Identify which cell holds the provided text, then report its [x, y] central coordinate. 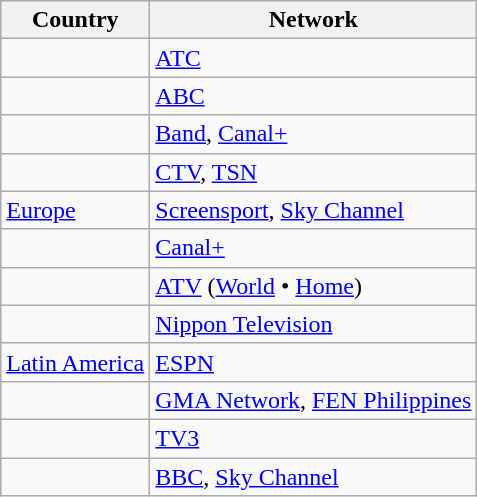
BBC, Sky Channel [314, 477]
CTV, TSN [314, 172]
Network [314, 20]
ATV (World • Home) [314, 286]
TV3 [314, 438]
Band, Canal+ [314, 134]
Nippon Television [314, 324]
ABC [314, 96]
Canal+ [314, 248]
Country [76, 20]
Screensport, Sky Channel [314, 210]
GMA Network, FEN Philippines [314, 400]
Latin America [76, 362]
Europe [76, 210]
ATC [314, 58]
ESPN [314, 362]
